Output the (X, Y) coordinate of the center of the cell containing the given text.  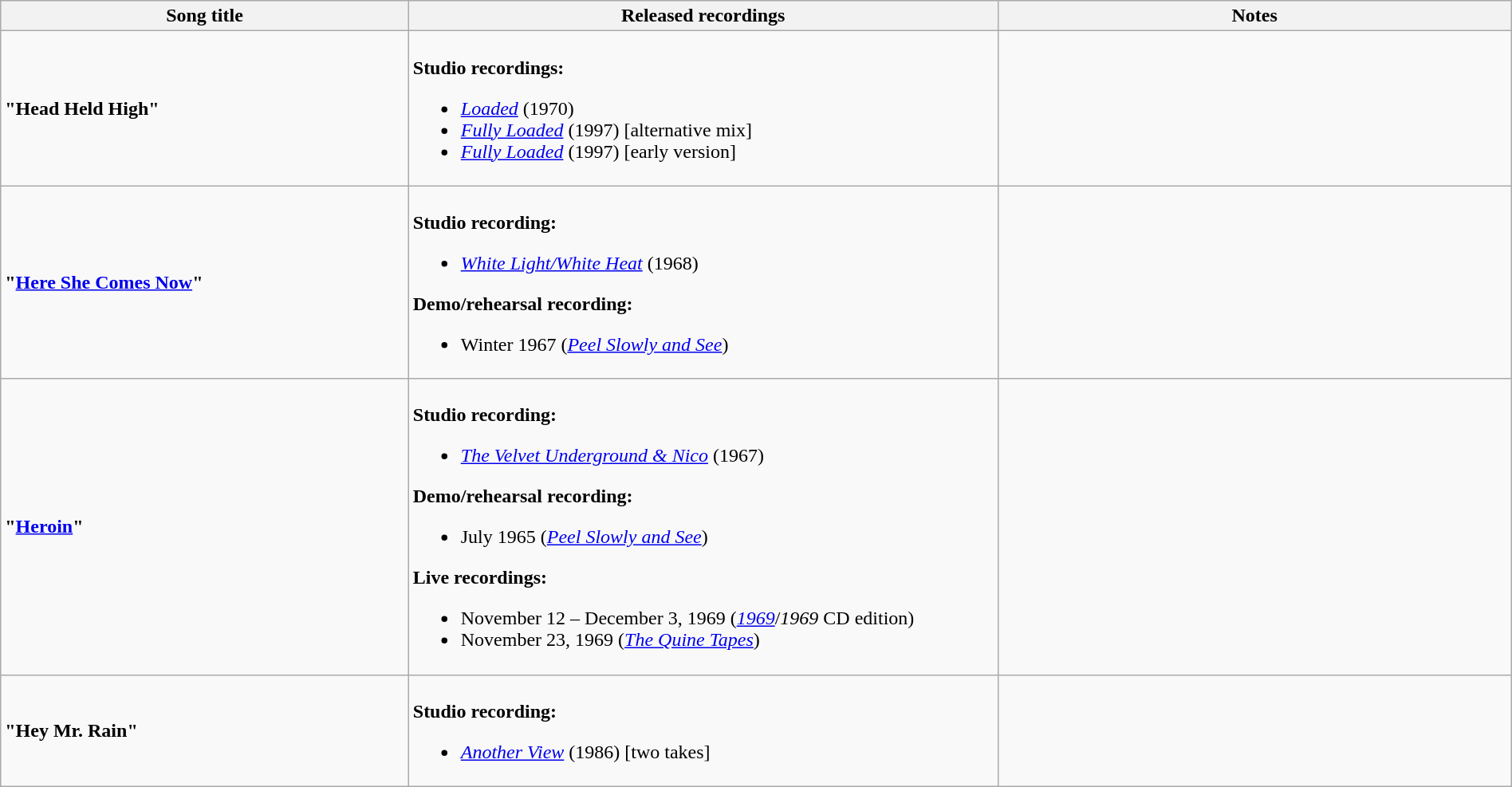
Studio recordings:Loaded (1970)Fully Loaded (1997) [alternative mix]Fully Loaded (1997) [early version] (703, 108)
Notes (1254, 16)
Released recordings (703, 16)
Song title (205, 16)
Studio recording:Another View (1986) [two takes] (703, 730)
"Here She Comes Now" (205, 282)
Studio recording:White Light/White Heat (1968)Demo/rehearsal recording:Winter 1967 (Peel Slowly and See) (703, 282)
"Hey Mr. Rain" (205, 730)
"Head Held High" (205, 108)
"Heroin" (205, 526)
